Return the (x, y) coordinate for the center point of the cell that contains the specified text.  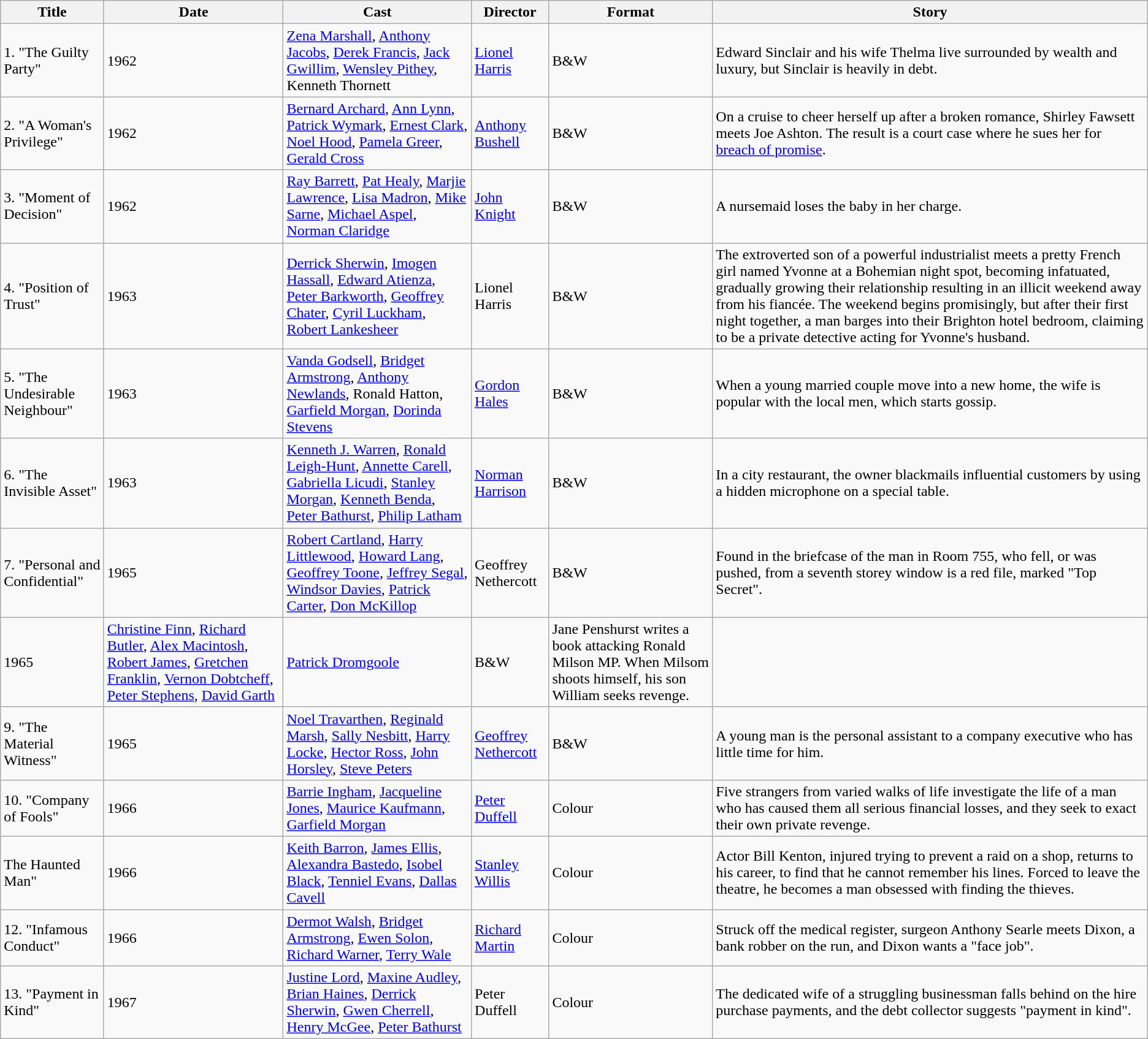
The Haunted Man" (52, 873)
Keith Barron, James Ellis, Alexandra Bastedo, Isobel Black, Tenniel Evans, Dallas Cavell (378, 873)
Christine Finn, Richard Butler, Alex Macintosh, Robert James, Gretchen Franklin, Vernon Dobtcheff, Peter Stephens, David Garth (194, 662)
5. "The Undesirable Neighbour" (52, 394)
1967 (194, 1003)
Story (930, 12)
3. "Moment of Decision" (52, 206)
Robert Cartland, Harry Littlewood, Howard Lang, Geoffrey Toone, Jeffrey Segal, Windsor Davies, Patrick Carter, Don McKillop (378, 573)
2. "A Woman's Privilege" (52, 134)
When a young married couple move into a new home, the wife is popular with the local men, which starts gossip. (930, 394)
Director (510, 12)
Derrick Sherwin, Imogen Hassall, Edward Atienza, Peter Barkworth, Geoffrey Chater, Cyril Luckham, Robert Lankesheer (378, 295)
Format (630, 12)
John Knight (510, 206)
Justine Lord, Maxine Audley, Brian Haines, Derrick Sherwin, Gwen Cherrell, Henry McGee, Peter Bathurst (378, 1003)
Noel Travarthen, Reginald Marsh, Sally Nesbitt, Harry Locke, Hector Ross, John Horsley, Steve Peters (378, 743)
Edward Sinclair and his wife Thelma live surrounded by wealth and luxury, but Sinclair is heavily in debt. (930, 60)
Zena Marshall, Anthony Jacobs, Derek Francis, Jack Gwillim, Wensley Pithey, Kenneth Thornett (378, 60)
The dedicated wife of a struggling businessman falls behind on the hire purchase payments, and the debt collector suggests "payment in kind". (930, 1003)
Dermot Walsh, Bridget Armstrong, Ewen Solon, Richard Warner, Terry Wale (378, 938)
Bernard Archard, Ann Lynn, Patrick Wymark, Ernest Clark, Noel Hood, Pamela Greer, Gerald Cross (378, 134)
Barrie Ingham, Jacqueline Jones, Maurice Kaufmann, Garfield Morgan (378, 808)
Ray Barrett, Pat Healy, Marjie Lawrence, Lisa Madron, Mike Sarne, Michael Aspel, Norman Claridge (378, 206)
Kenneth J. Warren, Ronald Leigh-Hunt, Annette Carell, Gabriella Licudi, Stanley Morgan, Kenneth Benda, Peter Bathurst, Philip Latham (378, 483)
Title (52, 12)
Cast (378, 12)
6. "The Invisible Asset" (52, 483)
1. "The Guilty Party" (52, 60)
10. "Company of Fools" (52, 808)
12. "Infamous Conduct" (52, 938)
Struck off the medical register, surgeon Anthony Searle meets Dixon, a bank robber on the run, and Dixon wants a "face job". (930, 938)
7. "Personal and Confidential" (52, 573)
4. "Position of Trust" (52, 295)
A young man is the personal assistant to a company executive who has little time for him. (930, 743)
A nursemaid loses the baby in her charge. (930, 206)
Gordon Hales (510, 394)
13. "Payment in Kind" (52, 1003)
Date (194, 12)
9. "The Material Witness" (52, 743)
Patrick Dromgoole (378, 662)
In a city restaurant, the owner blackmails influential customers by using a hidden microphone on a special table. (930, 483)
Jane Penshurst writes a book attacking Ronald Milson MP. When Milsom shoots himself, his son William seeks revenge. (630, 662)
Found in the briefcase of the man in Room 755, who fell, or was pushed, from a seventh storey window is a red file, marked "Top Secret". (930, 573)
Stanley Willis (510, 873)
Anthony Bushell (510, 134)
Vanda Godsell, Bridget Armstrong, Anthony Newlands, Ronald Hatton, Garfield Morgan, Dorinda Stevens (378, 394)
Norman Harrison (510, 483)
Richard Martin (510, 938)
